Extract the [x, y] coordinate from the center of the cell holding the provided text.  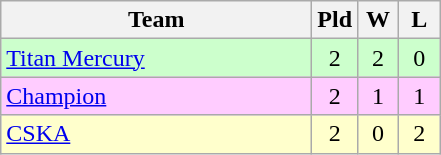
Titan Mercury [156, 58]
Team [156, 20]
Pld [335, 20]
Champion [156, 96]
L [420, 20]
W [378, 20]
CSKA [156, 134]
